Pinpoint the cell where the given text exists, returning its [X, Y] midpoint coordinate. 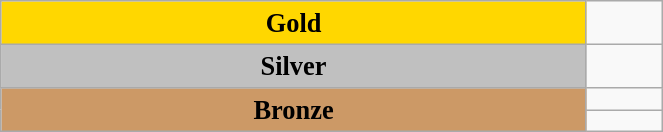
Bronze [294, 109]
Gold [294, 22]
Silver [294, 66]
